Output the (X, Y) coordinate of the center of the cell containing the given text.  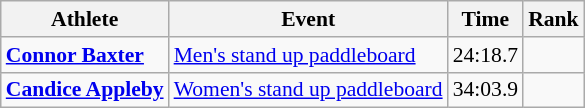
Connor Baxter (85, 55)
Candice Appleby (85, 90)
Rank (554, 19)
Athlete (85, 19)
Event (308, 19)
24:18.7 (486, 55)
Women's stand up paddleboard (308, 90)
Time (486, 19)
34:03.9 (486, 90)
Men's stand up paddleboard (308, 55)
